Return [X, Y] of the center of cell containing provided text 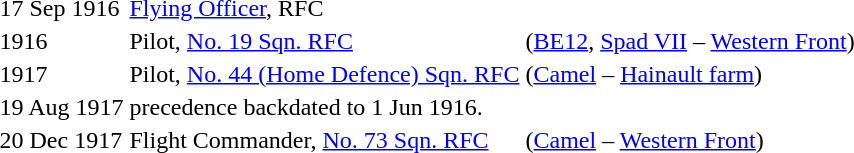
Pilot, No. 19 Sqn. RFC [324, 41]
precedence backdated to 1 Jun 1916. [324, 107]
Pilot, No. 44 (Home Defence) Sqn. RFC [324, 74]
